Identify which cell holds the provided text, then report its (X, Y) central coordinate. 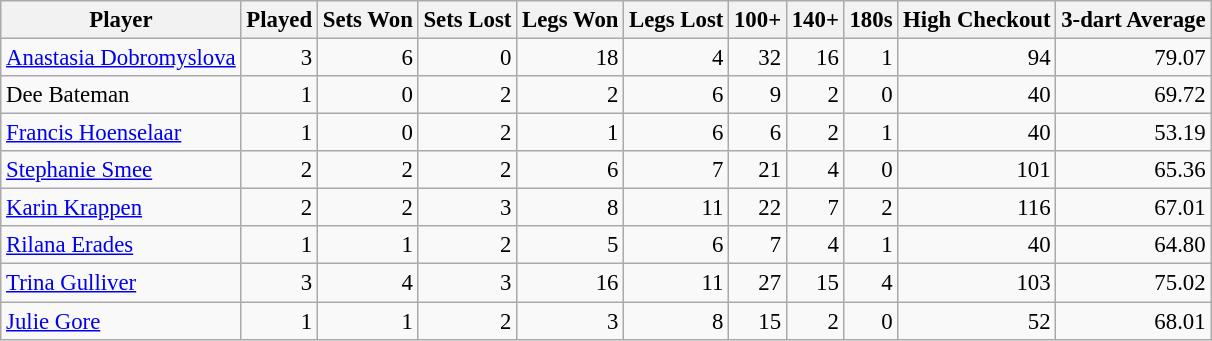
Trina Gulliver (121, 283)
Played (279, 20)
3-dart Average (1134, 20)
64.80 (1134, 245)
68.01 (1134, 321)
52 (977, 321)
103 (977, 283)
Rilana Erades (121, 245)
65.36 (1134, 170)
Karin Krappen (121, 208)
21 (758, 170)
27 (758, 283)
18 (570, 58)
79.07 (1134, 58)
Sets Won (368, 20)
32 (758, 58)
94 (977, 58)
67.01 (1134, 208)
180s (871, 20)
75.02 (1134, 283)
100+ (758, 20)
53.19 (1134, 133)
5 (570, 245)
Stephanie Smee (121, 170)
Francis Hoenselaar (121, 133)
Dee Bateman (121, 95)
101 (977, 170)
69.72 (1134, 95)
9 (758, 95)
Legs Won (570, 20)
Julie Gore (121, 321)
Legs Lost (676, 20)
22 (758, 208)
Sets Lost (468, 20)
116 (977, 208)
140+ (815, 20)
High Checkout (977, 20)
Anastasia Dobromyslova (121, 58)
Player (121, 20)
